Scan for the cell matching the given text and deliver its [X, Y] coordinate at center. 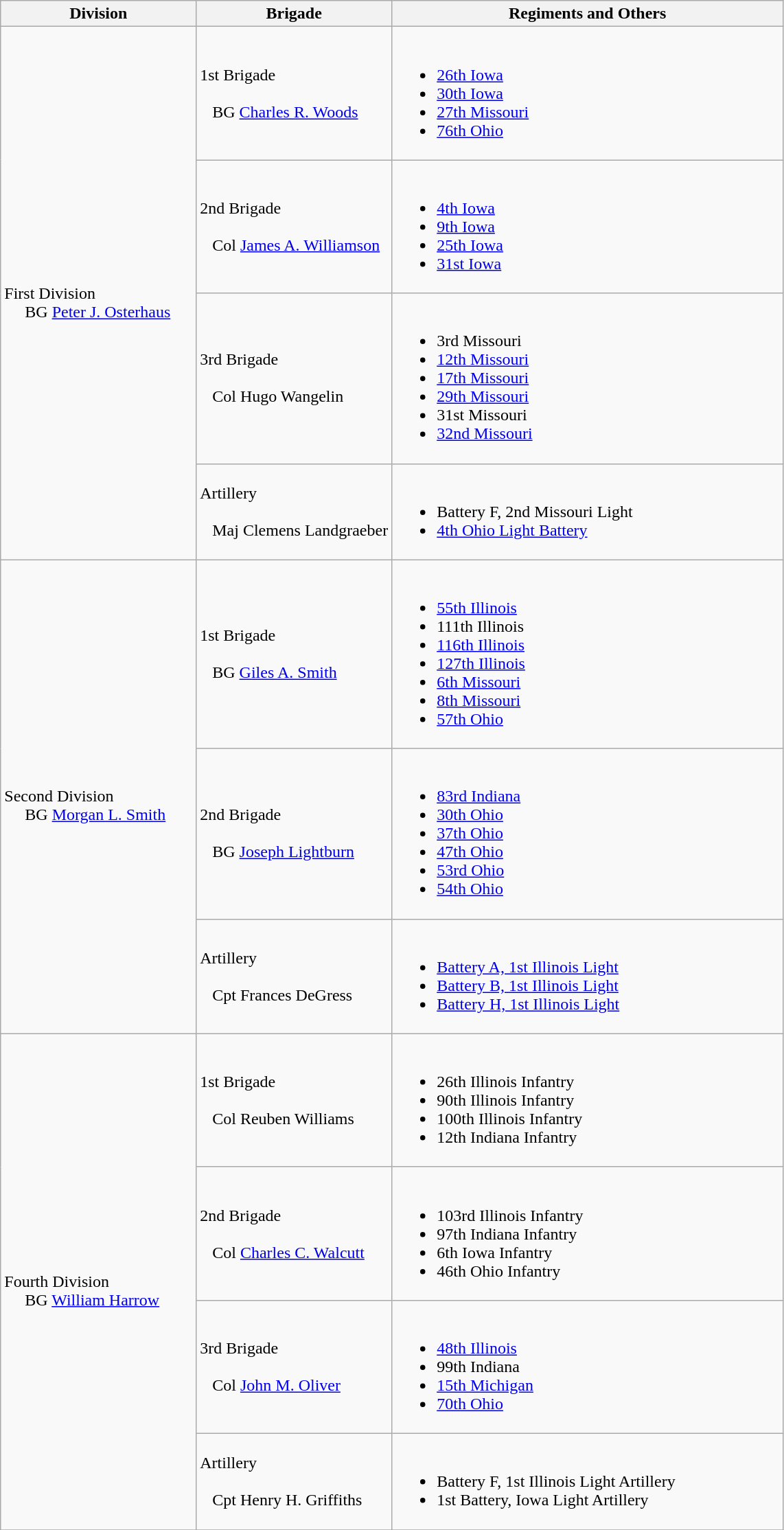
3rd Brigade Col Hugo Wangelin [294, 378]
4th Iowa9th Iowa25th Iowa31st Iowa [588, 227]
First Division BG Peter J. Osterhaus [99, 293]
83rd Indiana30th Ohio37th Ohio47th Ohio53rd Ohio54th Ohio [588, 834]
Artillery Cpt Frances DeGress [294, 977]
2nd Brigade BG Joseph Lightburn [294, 834]
1st Brigade BG Giles A. Smith [294, 654]
2nd Brigade Col James A. Williamson [294, 227]
3rd Brigade Col John M. Oliver [294, 1367]
Battery F, 2nd Missouri Light4th Ohio Light Battery [588, 512]
Brigade [294, 14]
1st Brigade Col Reuben Williams [294, 1100]
1st Brigade BG Charles R. Woods [294, 93]
55th Illinois111th Illinois116th Illinois127th Illinois6th Missouri8th Missouri57th Ohio [588, 654]
3rd Missouri12th Missouri17th Missouri29th Missouri31st Missouri32nd Missouri [588, 378]
48th Illinois99th Indiana15th Michigan70th Ohio [588, 1367]
2nd Brigade Col Charles C. Walcutt [294, 1233]
Regiments and Others [588, 14]
26th Illinois Infantry90th Illinois Infantry100th Illinois Infantry12th Indiana Infantry [588, 1100]
26th Iowa30th Iowa27th Missouri76th Ohio [588, 93]
Artillery Cpt Henry H. Griffiths [294, 1481]
Fourth Division BG William Harrow [99, 1281]
103rd Illinois Infantry97th Indiana Infantry6th Iowa Infantry46th Ohio Infantry [588, 1233]
Artillery Maj Clemens Landgraeber [294, 512]
Second Division BG Morgan L. Smith [99, 797]
Division [99, 14]
Battery A, 1st Illinois LightBattery B, 1st Illinois LightBattery H, 1st Illinois Light [588, 977]
Battery F, 1st Illinois Light Artillery1st Battery, Iowa Light Artillery [588, 1481]
